Capture the cell that displays the provided text and extract its [X, Y] central coordinate. 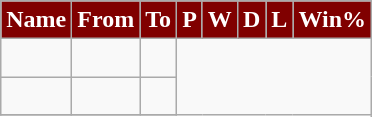
Name [36, 20]
D [251, 20]
L [280, 20]
From [106, 20]
P [190, 20]
To [158, 20]
Win% [332, 20]
W [220, 20]
